Identify which cell holds the provided text, then report its (x, y) central coordinate. 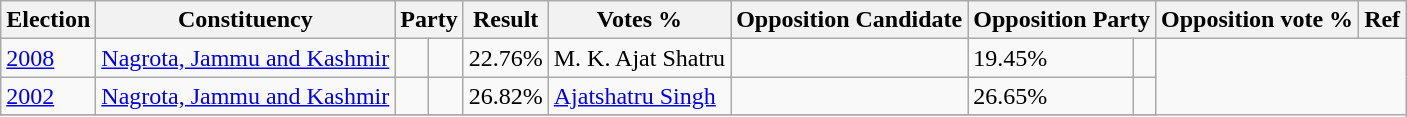
26.82% (506, 96)
2002 (48, 96)
Constituency (246, 20)
2008 (48, 58)
Opposition Party (1062, 20)
Ajatshatru Singh (639, 96)
Opposition vote % (1258, 20)
19.45% (1051, 58)
M. K. Ajat Shatru (639, 58)
26.65% (1051, 96)
Opposition Candidate (850, 20)
22.76% (506, 58)
Votes % (639, 20)
Result (506, 20)
Election (48, 20)
Ref (1382, 20)
Party (429, 20)
